For the text-containing cell, return its midpoint in (X, Y) coordinate format. 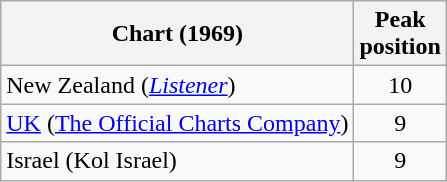
Peakposition (400, 34)
New Zealand (Listener) (178, 85)
10 (400, 85)
Israel (Kol Israel) (178, 161)
Chart (1969) (178, 34)
UK (The Official Charts Company) (178, 123)
